Output the (X, Y) coordinate of the center of the cell containing the given text.  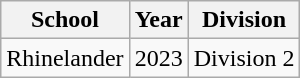
2023 (158, 58)
Rhinelander (65, 58)
Division 2 (244, 58)
School (65, 20)
Year (158, 20)
Division (244, 20)
